From the cell containing the given text, extract its center point as [X, Y] coordinate. 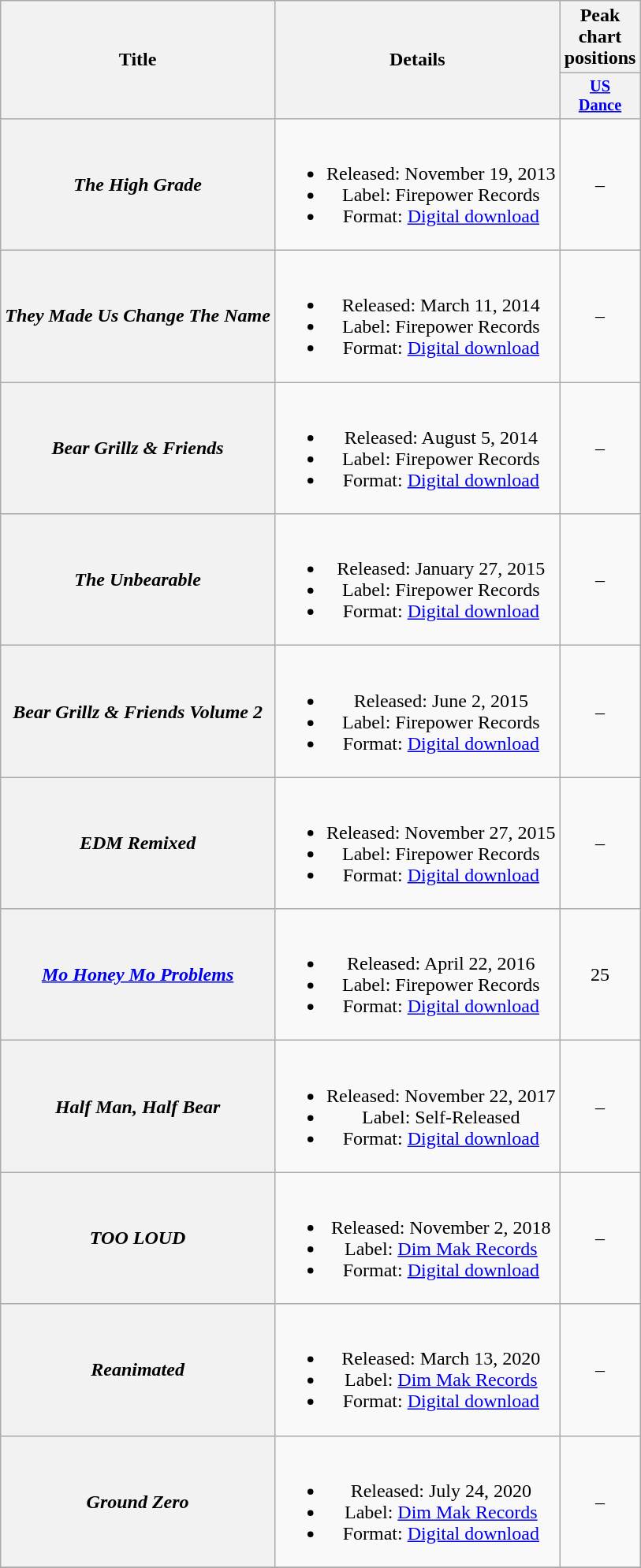
Released: June 2, 2015Label: Firepower RecordsFormat: Digital download [417, 711]
Released: November 19, 2013Label: Firepower RecordsFormat: Digital download [417, 184]
25 [600, 974]
Bear Grillz & Friends [138, 448]
Half Man, Half Bear [138, 1107]
Released: November 27, 2015Label: Firepower RecordsFormat: Digital download [417, 844]
USDance [600, 96]
Reanimated [138, 1370]
The Unbearable [138, 580]
Released: August 5, 2014Label: Firepower RecordsFormat: Digital download [417, 448]
Released: July 24, 2020Label: Dim Mak RecordsFormat: Digital download [417, 1501]
EDM Remixed [138, 844]
Released: November 22, 2017Label: Self-ReleasedFormat: Digital download [417, 1107]
They Made Us Change The Name [138, 317]
Released: April 22, 2016Label: Firepower RecordsFormat: Digital download [417, 974]
Released: January 27, 2015Label: Firepower RecordsFormat: Digital download [417, 580]
The High Grade [138, 184]
Ground Zero [138, 1501]
Peak chart positions [600, 37]
Released: March 11, 2014Label: Firepower RecordsFormat: Digital download [417, 317]
Details [417, 60]
Bear Grillz & Friends Volume 2 [138, 711]
Title [138, 60]
Released: March 13, 2020Label: Dim Mak RecordsFormat: Digital download [417, 1370]
Mo Honey Mo Problems [138, 974]
Released: November 2, 2018Label: Dim Mak RecordsFormat: Digital download [417, 1238]
TOO LOUD [138, 1238]
